Find where the given text appears and provide that cell's center as (x, y) coordinate. 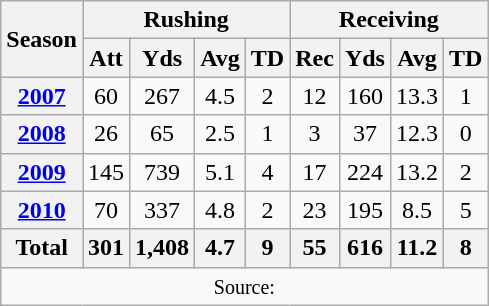
4.7 (220, 248)
Rec (315, 58)
301 (106, 248)
145 (106, 172)
4.5 (220, 96)
12.3 (416, 134)
2008 (42, 134)
12 (315, 96)
267 (162, 96)
616 (364, 248)
1,408 (162, 248)
5 (466, 210)
2007 (42, 96)
13.2 (416, 172)
23 (315, 210)
37 (364, 134)
60 (106, 96)
11.2 (416, 248)
13.3 (416, 96)
337 (162, 210)
8 (466, 248)
0 (466, 134)
65 (162, 134)
8.5 (416, 210)
3 (315, 134)
160 (364, 96)
2009 (42, 172)
Total (42, 248)
2.5 (220, 134)
739 (162, 172)
Att (106, 58)
4.8 (220, 210)
4 (267, 172)
Source: (244, 286)
Rushing (186, 20)
Receiving (389, 20)
17 (315, 172)
195 (364, 210)
70 (106, 210)
2010 (42, 210)
26 (106, 134)
Season (42, 39)
55 (315, 248)
5.1 (220, 172)
9 (267, 248)
224 (364, 172)
